Find where the given text appears and provide that cell's center as [X, Y] coordinate. 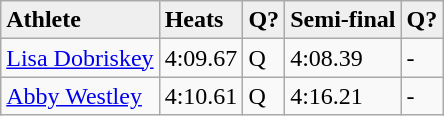
4:08.39 [343, 58]
Heats [201, 20]
Lisa Dobriskey [80, 58]
4:16.21 [343, 96]
Athlete [80, 20]
Semi-final [343, 20]
Abby Westley [80, 96]
4:10.61 [201, 96]
4:09.67 [201, 58]
